Locate the cell with the specified text and output its (X, Y) center coordinate. 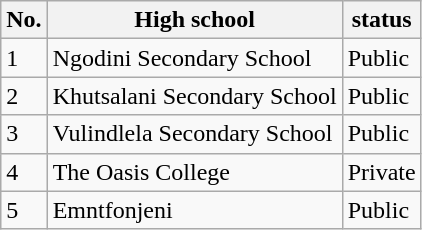
status (382, 20)
No. (24, 20)
1 (24, 58)
High school (194, 20)
5 (24, 210)
Khutsalani Secondary School (194, 96)
Vulindlela Secondary School (194, 134)
Private (382, 172)
The Oasis College (194, 172)
Emntfonjeni (194, 210)
4 (24, 172)
Ngodini Secondary School (194, 58)
2 (24, 96)
3 (24, 134)
